Scan for the cell matching the given text and deliver its (x, y) coordinate at center. 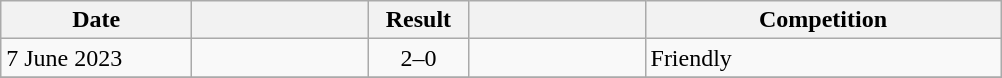
7 June 2023 (96, 58)
Date (96, 20)
Result (418, 20)
2–0 (418, 58)
Friendly (823, 58)
Competition (823, 20)
